Search for the cell housing the specified text and yield its [x, y] center coordinate. 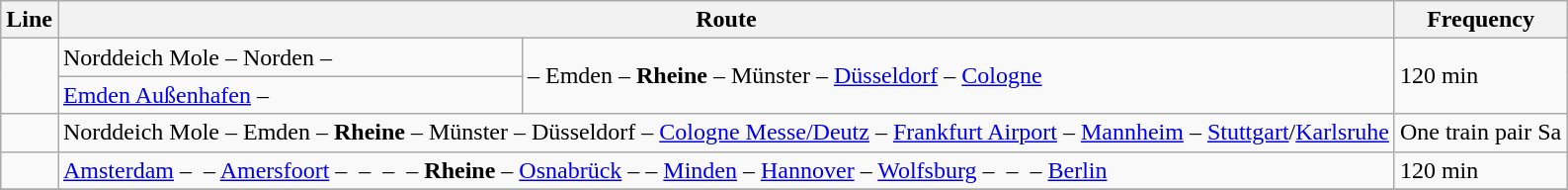
Emden Außenhafen – [289, 95]
Norddeich Mole – Norden – [289, 57]
Line [30, 20]
Route [725, 20]
Norddeich Mole – Emden – Rheine – Münster – Düsseldorf – Cologne Messe/Deutz – Frankfurt Airport – Mannheim – Stuttgart/Karlsruhe [725, 133]
One train pair Sa [1480, 133]
Amsterdam – – Amersfoort – – – – Rheine – Osnabrück – – Minden – Hannover – Wolfsburg – – – Berlin [725, 170]
Frequency [1480, 20]
– Emden – Rheine – Münster – Düsseldorf – Cologne [958, 76]
